Detect which cell encompasses the target text, then output its (x, y) center coordinate. 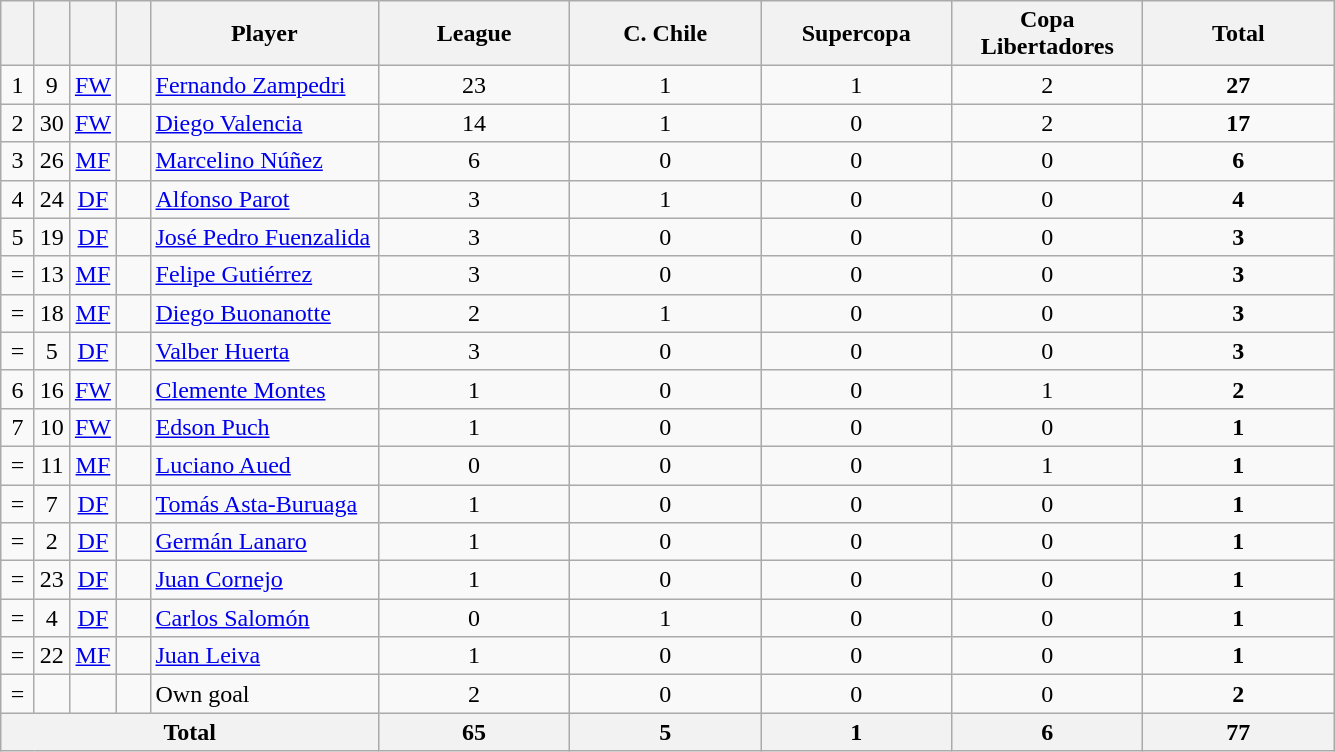
Germán Lanaro (264, 542)
24 (52, 199)
Own goal (264, 694)
José Pedro Fuenzalida (264, 237)
10 (52, 427)
27 (1238, 85)
17 (1238, 123)
Valber Huerta (264, 351)
Player (264, 34)
Alfonso Parot (264, 199)
9 (52, 85)
Fernando Zampedri (264, 85)
19 (52, 237)
65 (474, 732)
16 (52, 389)
League (474, 34)
22 (52, 656)
C. Chile (666, 34)
Diego Valencia (264, 123)
11 (52, 465)
Marcelino Núñez (264, 161)
30 (52, 123)
CopaLibertadores (1048, 34)
Luciano Aued (264, 465)
Felipe Gutiérrez (264, 275)
18 (52, 313)
Diego Buonanotte (264, 313)
Clemente Montes (264, 389)
14 (474, 123)
Juan Leiva (264, 656)
Carlos Salomón (264, 618)
Edson Puch (264, 427)
26 (52, 161)
Juan Cornejo (264, 580)
13 (52, 275)
Supercopa (856, 34)
77 (1238, 732)
Tomás Asta-Buruaga (264, 503)
